For the text-containing cell, return its midpoint in (x, y) coordinate format. 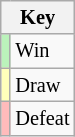
Key (38, 17)
Defeat (42, 118)
Draw (42, 85)
Win (42, 51)
